Extract the (x, y) coordinate from the center of the cell holding the provided text.  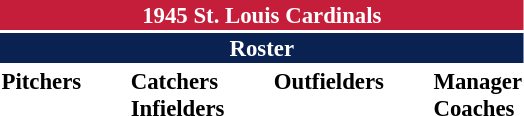
Roster (262, 48)
1945 St. Louis Cardinals (262, 15)
